Provide the [X, Y] coordinate of the cell's center where the given text is located.  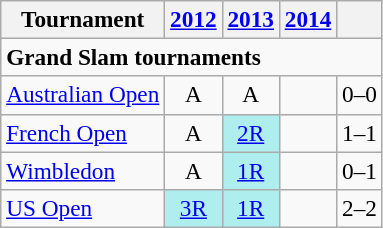
2–2 [360, 208]
2014 [308, 19]
Tournament [83, 19]
Grand Slam tournaments [192, 57]
2013 [250, 19]
1–1 [360, 133]
3R [194, 208]
US Open [83, 208]
Australian Open [83, 95]
0–1 [360, 170]
0–0 [360, 95]
2012 [194, 19]
French Open [83, 133]
Wimbledon [83, 170]
2R [250, 133]
